Find where the given text appears and provide that cell's center as (x, y) coordinate. 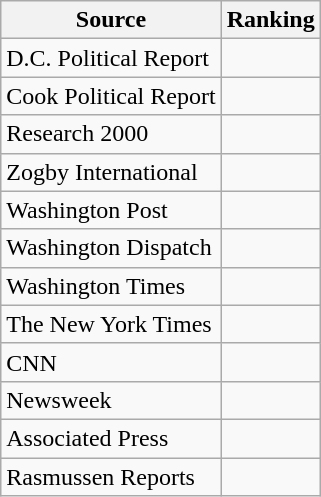
Rasmussen Reports (111, 477)
Zogby International (111, 172)
The New York Times (111, 324)
Research 2000 (111, 134)
Source (111, 20)
Washington Post (111, 210)
Ranking (270, 20)
D.C. Political Report (111, 58)
CNN (111, 362)
Washington Dispatch (111, 248)
Associated Press (111, 438)
Cook Political Report (111, 96)
Newsweek (111, 400)
Washington Times (111, 286)
